Detect which cell encompasses the target text, then output its [x, y] center coordinate. 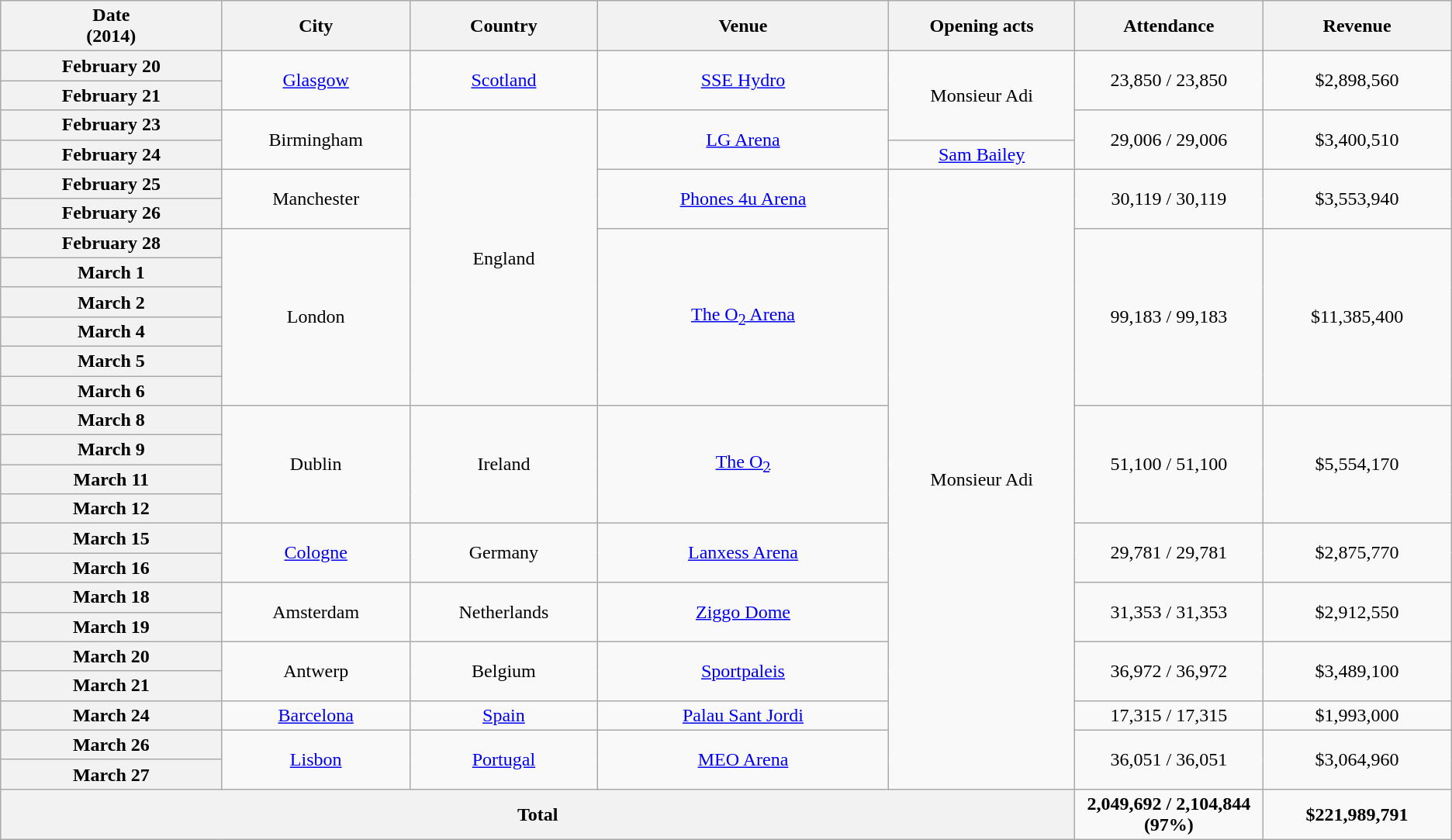
Opening acts [981, 26]
March 20 [112, 656]
February 25 [112, 184]
36,051 / 36,051 [1169, 759]
99,183 / 99,183 [1169, 316]
$2,898,560 [1357, 81]
March 15 [112, 538]
51,100 / 51,100 [1169, 465]
23,850 / 23,850 [1169, 81]
England [503, 258]
$3,064,960 [1357, 759]
Date(2014) [112, 26]
$5,554,170 [1357, 465]
London [316, 316]
Barcelona [316, 715]
Total [538, 814]
Lanxess Arena [743, 553]
Venue [743, 26]
LG Arena [743, 140]
March 5 [112, 361]
March 4 [112, 331]
City [316, 26]
Spain [503, 715]
$3,489,100 [1357, 671]
Scotland [503, 81]
Revenue [1357, 26]
Manchester [316, 199]
Attendance [1169, 26]
Country [503, 26]
March 11 [112, 479]
31,353 / 31,353 [1169, 612]
February 24 [112, 154]
February 20 [112, 66]
$2,912,550 [1357, 612]
$3,400,510 [1357, 140]
Belgium [503, 671]
March 18 [112, 597]
The O2 Arena [743, 316]
March 24 [112, 715]
Cologne [316, 553]
March 21 [112, 686]
March 12 [112, 509]
$2,875,770 [1357, 553]
Sportpaleis [743, 671]
Germany [503, 553]
Glasgow [316, 81]
March 2 [112, 302]
$11,385,400 [1357, 316]
29,006 / 29,006 [1169, 140]
Sam Bailey [981, 154]
Ziggo Dome [743, 612]
February 21 [112, 95]
February 23 [112, 125]
March 8 [112, 420]
Netherlands [503, 612]
February 26 [112, 213]
2,049,692 / 2,104,844 (97%) [1169, 814]
Antwerp [316, 671]
29,781 / 29,781 [1169, 553]
$3,553,940 [1357, 199]
March 9 [112, 450]
Phones 4u Arena [743, 199]
36,972 / 36,972 [1169, 671]
Ireland [503, 465]
SSE Hydro [743, 81]
February 28 [112, 243]
March 16 [112, 568]
MEO Arena [743, 759]
March 27 [112, 774]
March 19 [112, 627]
Birmingham [316, 140]
The O2 [743, 465]
Dublin [316, 465]
March 26 [112, 745]
March 6 [112, 390]
Portugal [503, 759]
17,315 / 17,315 [1169, 715]
Lisbon [316, 759]
$221,989,791 [1357, 814]
March 1 [112, 272]
30,119 / 30,119 [1169, 199]
$1,993,000 [1357, 715]
Palau Sant Jordi [743, 715]
Amsterdam [316, 612]
